Locate the cell with the specified text and output its (x, y) center coordinate. 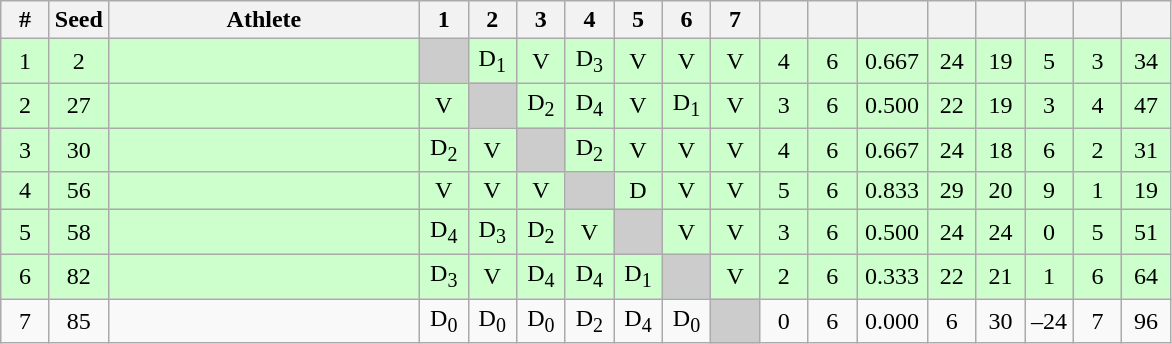
27 (78, 105)
D (638, 191)
56 (78, 191)
0.833 (892, 191)
64 (1146, 276)
47 (1146, 105)
–24 (1050, 321)
0.333 (892, 276)
58 (78, 232)
82 (78, 276)
34 (1146, 61)
20 (1000, 191)
0.000 (892, 321)
# (26, 20)
21 (1000, 276)
29 (952, 191)
Athlete (264, 20)
Seed (78, 20)
85 (78, 321)
51 (1146, 232)
96 (1146, 321)
31 (1146, 150)
9 (1050, 191)
18 (1000, 150)
